Find where the given text appears and provide that cell's center as [x, y] coordinate. 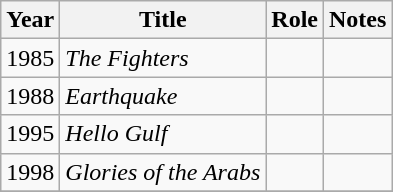
Role [295, 20]
Hello Gulf [163, 134]
Notes [358, 20]
Glories of the Arabs [163, 172]
The Fighters [163, 58]
Title [163, 20]
1988 [30, 96]
1995 [30, 134]
1985 [30, 58]
1998 [30, 172]
Earthquake [163, 96]
Year [30, 20]
